Extract the [x, y] coordinate from the center of the cell holding the provided text.  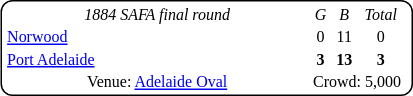
Total [381, 14]
B [344, 14]
13 [344, 60]
Norwood [158, 37]
11 [344, 37]
Venue: Adelaide Oval [158, 82]
1884 SAFA final round [158, 14]
G [321, 14]
Crowd: 5,000 [358, 82]
Port Adelaide [158, 60]
